Find where the given text appears and provide that cell's center as [X, Y] coordinate. 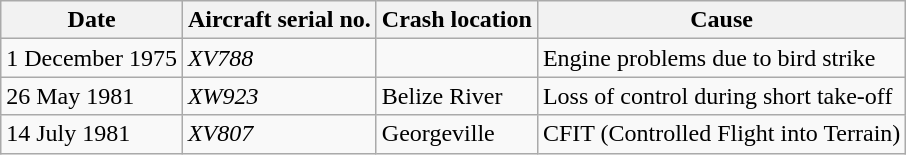
Aircraft serial no. [279, 20]
Georgeville [456, 134]
XV807 [279, 134]
XW923 [279, 96]
XV788 [279, 58]
Belize River [456, 96]
1 December 1975 [92, 58]
14 July 1981 [92, 134]
Loss of control during short take-off [721, 96]
CFIT (Controlled Flight into Terrain) [721, 134]
Date [92, 20]
Crash location [456, 20]
Cause [721, 20]
26 May 1981 [92, 96]
Engine problems due to bird strike [721, 58]
